Output the (x, y) coordinate of the center of the cell containing the given text.  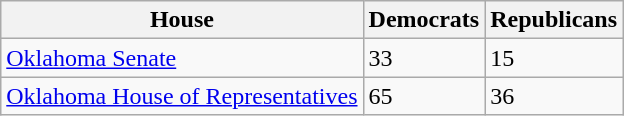
Oklahoma Senate (182, 58)
65 (424, 96)
Oklahoma House of Representatives (182, 96)
33 (424, 58)
15 (554, 58)
36 (554, 96)
Republicans (554, 20)
Democrats (424, 20)
House (182, 20)
